Determine the (x, y) coordinate at the center of the cell enclosing the given text.  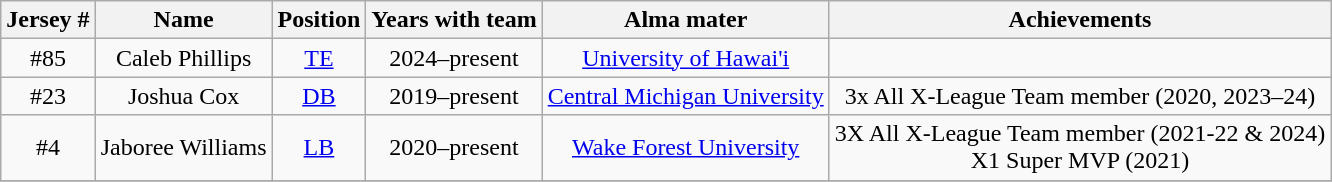
2024–present (454, 58)
Alma mater (686, 20)
Wake Forest University (686, 148)
Joshua Cox (184, 96)
2020–present (454, 148)
Name (184, 20)
#85 (48, 58)
Caleb Phillips (184, 58)
Central Michigan University (686, 96)
2019–present (454, 96)
Achievements (1080, 20)
Jaboree Williams (184, 148)
TE (319, 58)
Position (319, 20)
Jersey # (48, 20)
#4 (48, 148)
3X All X-League Team member (2021-22 & 2024)X1 Super MVP (2021) (1080, 148)
University of Hawai'i (686, 58)
Years with team (454, 20)
LB (319, 148)
3x All X-League Team member (2020, 2023–24) (1080, 96)
DB (319, 96)
#23 (48, 96)
